Find where the given text appears and provide that cell's center as (X, Y) coordinate. 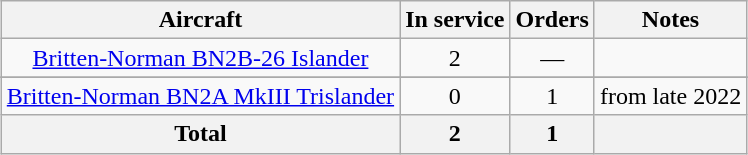
Notes (670, 20)
Britten-Norman BN2A MkIII Trislander (200, 96)
0 (455, 96)
In service (455, 20)
Aircraft (200, 20)
Total (200, 134)
Orders (552, 20)
from late 2022 (670, 96)
— (552, 58)
Britten-Norman BN2B-26 Islander (200, 58)
